Pinpoint the cell where the given text exists, returning its [x, y] midpoint coordinate. 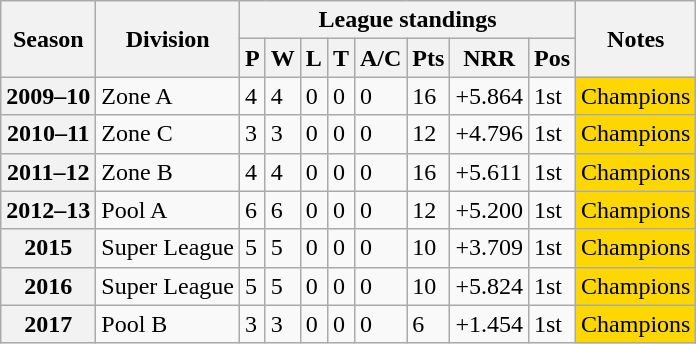
Zone B [168, 172]
Pts [428, 58]
Zone A [168, 96]
Zone C [168, 134]
Pool A [168, 210]
NRR [490, 58]
2012–13 [48, 210]
2011–12 [48, 172]
2015 [48, 248]
2010–11 [48, 134]
2016 [48, 286]
+5.200 [490, 210]
+1.454 [490, 324]
T [340, 58]
P [252, 58]
League standings [407, 20]
2017 [48, 324]
+5.611 [490, 172]
L [314, 58]
+5.824 [490, 286]
2009–10 [48, 96]
+5.864 [490, 96]
W [282, 58]
A/C [380, 58]
Pos [552, 58]
Notes [636, 39]
Pool B [168, 324]
+3.709 [490, 248]
Season [48, 39]
+4.796 [490, 134]
Division [168, 39]
